Locate the cell with the specified text and output its (x, y) center coordinate. 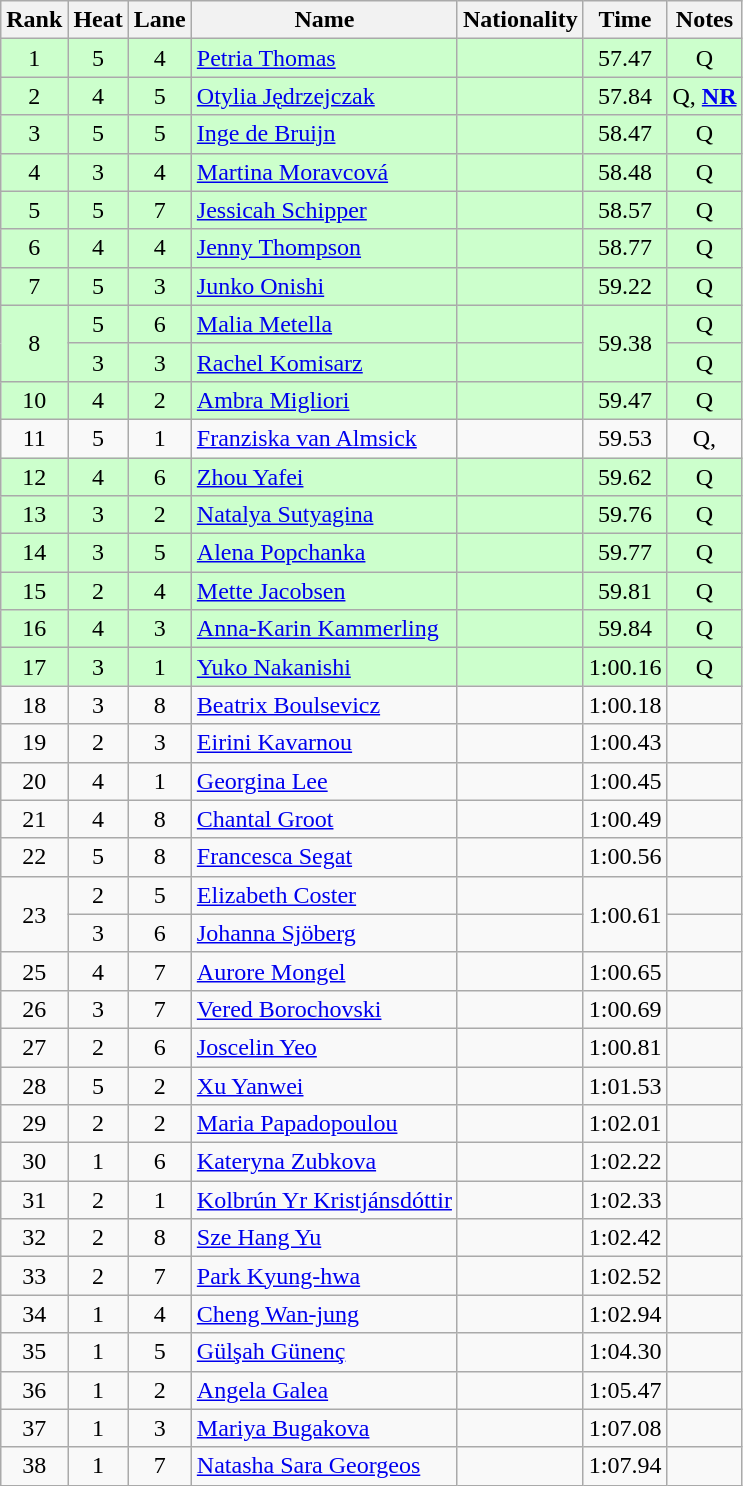
Aurore Mongel (324, 971)
59.76 (625, 515)
26 (34, 1009)
14 (34, 553)
Notes (704, 20)
Malia Metella (324, 324)
Kateryna Zubkova (324, 1162)
1:02.42 (625, 1238)
Franziska van Almsick (324, 438)
15 (34, 591)
29 (34, 1124)
Gülşah Günenç (324, 1352)
59.84 (625, 629)
58.48 (625, 172)
20 (34, 781)
Angela Galea (324, 1390)
Nationality (520, 20)
35 (34, 1352)
Mariya Bugakova (324, 1428)
59.47 (625, 400)
1:02.01 (625, 1124)
Jenny Thompson (324, 248)
Heat (98, 20)
Time (625, 20)
1:04.30 (625, 1352)
34 (34, 1314)
1:02.94 (625, 1314)
Inge de Bruijn (324, 134)
Vered Borochovski (324, 1009)
31 (34, 1200)
11 (34, 438)
Q, NR (704, 96)
57.47 (625, 58)
1:00.49 (625, 819)
59.53 (625, 438)
13 (34, 515)
58.47 (625, 134)
1:02.33 (625, 1200)
Zhou Yafei (324, 477)
37 (34, 1428)
Eirini Kavarnou (324, 743)
30 (34, 1162)
Chantal Groot (324, 819)
21 (34, 819)
59.81 (625, 591)
Q, (704, 438)
1:00.69 (625, 1009)
17 (34, 667)
1:00.18 (625, 705)
Rank (34, 20)
1:05.47 (625, 1390)
58.77 (625, 248)
Anna-Karin Kammerling (324, 629)
1:00.45 (625, 781)
36 (34, 1390)
10 (34, 400)
Xu Yanwei (324, 1085)
1:00.81 (625, 1047)
1:02.22 (625, 1162)
Mette Jacobsen (324, 591)
1:00.43 (625, 743)
27 (34, 1047)
Kolbrún Yr Kristjánsdóttir (324, 1200)
Francesca Segat (324, 857)
22 (34, 857)
Beatrix Boulsevicz (324, 705)
1:00.65 (625, 971)
Jessicah Schipper (324, 210)
Johanna Sjöberg (324, 933)
25 (34, 971)
Natasha Sara Georgeos (324, 1466)
1:01.53 (625, 1085)
Sze Hang Yu (324, 1238)
Alena Popchanka (324, 553)
1:02.52 (625, 1276)
32 (34, 1238)
33 (34, 1276)
Junko Onishi (324, 286)
59.62 (625, 477)
Rachel Komisarz (324, 362)
19 (34, 743)
Elizabeth Coster (324, 895)
59.77 (625, 553)
Otylia Jędrzejczak (324, 96)
59.38 (625, 343)
Lane (160, 20)
38 (34, 1466)
1:07.94 (625, 1466)
23 (34, 914)
Cheng Wan-jung (324, 1314)
1:07.08 (625, 1428)
Maria Papadopoulou (324, 1124)
Yuko Nakanishi (324, 667)
16 (34, 629)
Georgina Lee (324, 781)
Joscelin Yeo (324, 1047)
Park Kyung-hwa (324, 1276)
1:00.16 (625, 667)
Name (324, 20)
1:00.61 (625, 914)
28 (34, 1085)
58.57 (625, 210)
59.22 (625, 286)
57.84 (625, 96)
Petria Thomas (324, 58)
Ambra Migliori (324, 400)
1:00.56 (625, 857)
18 (34, 705)
12 (34, 477)
Natalya Sutyagina (324, 515)
Martina Moravcová (324, 172)
